Return [X, Y] of the center of cell containing provided text 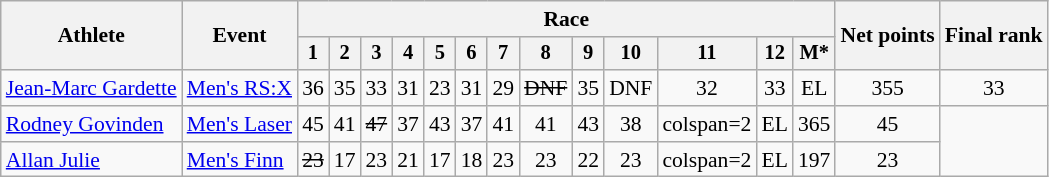
M* [814, 54]
10 [630, 54]
11 [706, 54]
4 [408, 54]
365 [814, 124]
29 [503, 88]
colspan=2 [706, 124]
355 [887, 88]
12 [774, 54]
47 [376, 124]
Race [566, 19]
1 [313, 54]
5 [440, 54]
36 [313, 88]
8 [546, 54]
Men's Laser [240, 124]
6 [472, 54]
Jean-Marc Gardette [92, 88]
Final rank [994, 36]
32 [706, 88]
Event [240, 36]
23 [440, 88]
Rodney Govinden [92, 124]
7 [503, 54]
Net points [887, 36]
9 [588, 54]
3 [376, 54]
Men's RS:X [240, 88]
38 [630, 124]
Athlete [92, 36]
2 [345, 54]
